Return (X, Y) of the center of cell containing provided text 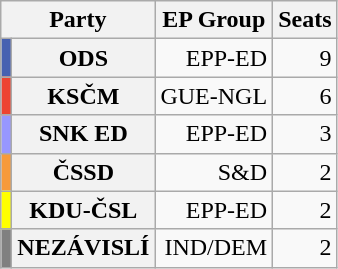
KSČM (84, 96)
3 (305, 134)
NEZÁVISLÍ (84, 248)
KDU-ČSL (84, 210)
EP Group (214, 20)
ČSSD (84, 172)
GUE-NGL (214, 96)
SNK ED (84, 134)
9 (305, 58)
6 (305, 96)
Party (78, 20)
S&D (214, 172)
ODS (84, 58)
IND/DEM (214, 248)
Seats (305, 20)
